Return the [x, y] coordinate for the center point of the cell that contains the specified text.  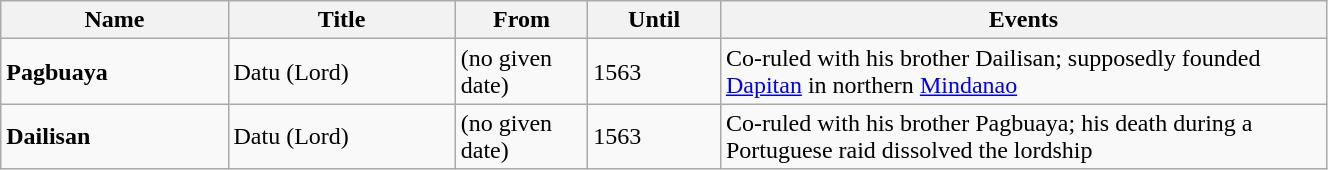
Dailisan [114, 136]
Title [342, 20]
Co-ruled with his brother Pagbuaya; his death during a Portuguese raid dissolved the lordship [1023, 136]
Pagbuaya [114, 72]
Until [654, 20]
From [522, 20]
Events [1023, 20]
Name [114, 20]
Co-ruled with his brother Dailisan; supposedly founded Dapitan in northern Mindanao [1023, 72]
